Determine the [x, y] coordinate at the center of the cell enclosing the given text.  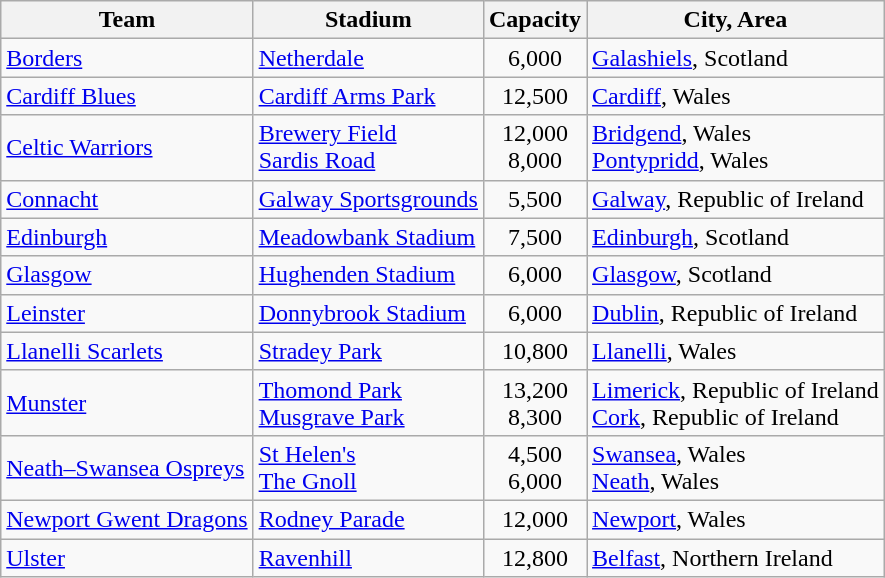
Ravenhill [368, 557]
7,500 [534, 237]
Brewery FieldSardis Road [368, 148]
Galway, Republic of Ireland [736, 199]
Borders [127, 58]
St Helen'sThe Gnoll [368, 468]
5,500 [534, 199]
Belfast, Northern Ireland [736, 557]
Capacity [534, 20]
Donnybrook Stadium [368, 313]
10,800 [534, 351]
Edinburgh [127, 237]
Ulster [127, 557]
Leinster [127, 313]
13,2008,300 [534, 402]
Bridgend, WalesPontypridd, Wales [736, 148]
Newport Gwent Dragons [127, 519]
Meadowbank Stadium [368, 237]
Llanelli Scarlets [127, 351]
Glasgow, Scotland [736, 275]
Galway Sportsgrounds [368, 199]
Cardiff, Wales [736, 96]
Thomond ParkMusgrave Park [368, 402]
Glasgow [127, 275]
Neath–Swansea Ospreys [127, 468]
12,800 [534, 557]
Team [127, 20]
Hughenden Stadium [368, 275]
Edinburgh, Scotland [736, 237]
12,0008,000 [534, 148]
Cardiff Blues [127, 96]
Llanelli, Wales [736, 351]
4,5006,000 [534, 468]
Cardiff Arms Park [368, 96]
Galashiels, Scotland [736, 58]
12,500 [534, 96]
Swansea, WalesNeath, Wales [736, 468]
Munster [127, 402]
Netherdale [368, 58]
12,000 [534, 519]
Limerick, Republic of IrelandCork, Republic of Ireland [736, 402]
Dublin, Republic of Ireland [736, 313]
Connacht [127, 199]
Rodney Parade [368, 519]
Newport, Wales [736, 519]
Stadium [368, 20]
Celtic Warriors [127, 148]
Stradey Park [368, 351]
City, Area [736, 20]
